Detect which cell encompasses the target text, then output its [x, y] center coordinate. 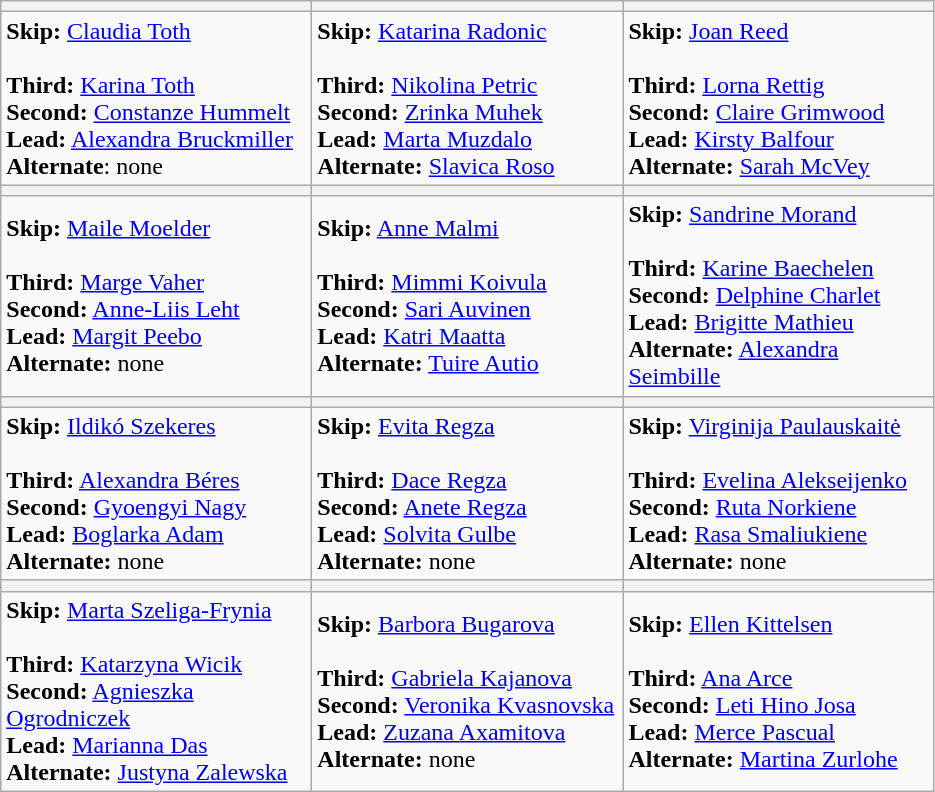
Skip: Ildikó Szekeres Third: Alexandra Béres Second: Gyoengyi Nagy Lead: Boglarka Adam Alternate: none [156, 494]
Skip: Claudia Toth Third: Karina Toth Second: Constanze Hummelt Lead: Alexandra Bruckmiller Alternate: none [156, 98]
Skip: Ellen Kittelsen Third: Ana Arce Second: Leti Hino Josa Lead: Merce Pascual Alternate: Martina Zurlohe [778, 691]
Skip: Evita Regza Third: Dace Regza Second: Anete Regza Lead: Solvita Gulbe Alternate: none [468, 494]
Skip: Katarina Radonic Third: Nikolina Petric Second: Zrinka Muhek Lead: Marta Muzdalo Alternate: Slavica Roso [468, 98]
Skip: Joan Reed Third: Lorna Rettig Second: Claire Grimwood Lead: Kirsty Balfour Alternate: Sarah McVey [778, 98]
Skip: Marta Szeliga-Frynia Third: Katarzyna Wicik Second: Agnieszka Ogrodniczek Lead: Marianna Das Alternate: Justyna Zalewska [156, 691]
Skip: Anne Malmi Third: Mimmi Koivula Second: Sari Auvinen Lead: Katri Maatta Alternate: Tuire Autio [468, 296]
Skip: Virginija Paulauskaitė Third: Evelina Alekseijenko Second: Ruta Norkiene Lead: Rasa Smaliukiene Alternate: none [778, 494]
Skip: Sandrine Morand Third: Karine Baechelen Second: Delphine Charlet Lead: Brigitte Mathieu Alternate: Alexandra Seimbille [778, 296]
Skip: Maile Moelder Third: Marge Vaher Second: Anne-Liis Leht Lead: Margit Peebo Alternate: none [156, 296]
Skip: Barbora Bugarova Third: Gabriela Kajanova Second: Veronika Kvasnovska Lead: Zuzana Axamitova Alternate: none [468, 691]
